Capture the cell that displays the provided text and extract its (X, Y) central coordinate. 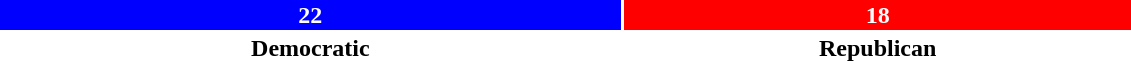
22 (310, 15)
